Scan for the cell matching the given text and deliver its (x, y) coordinate at center. 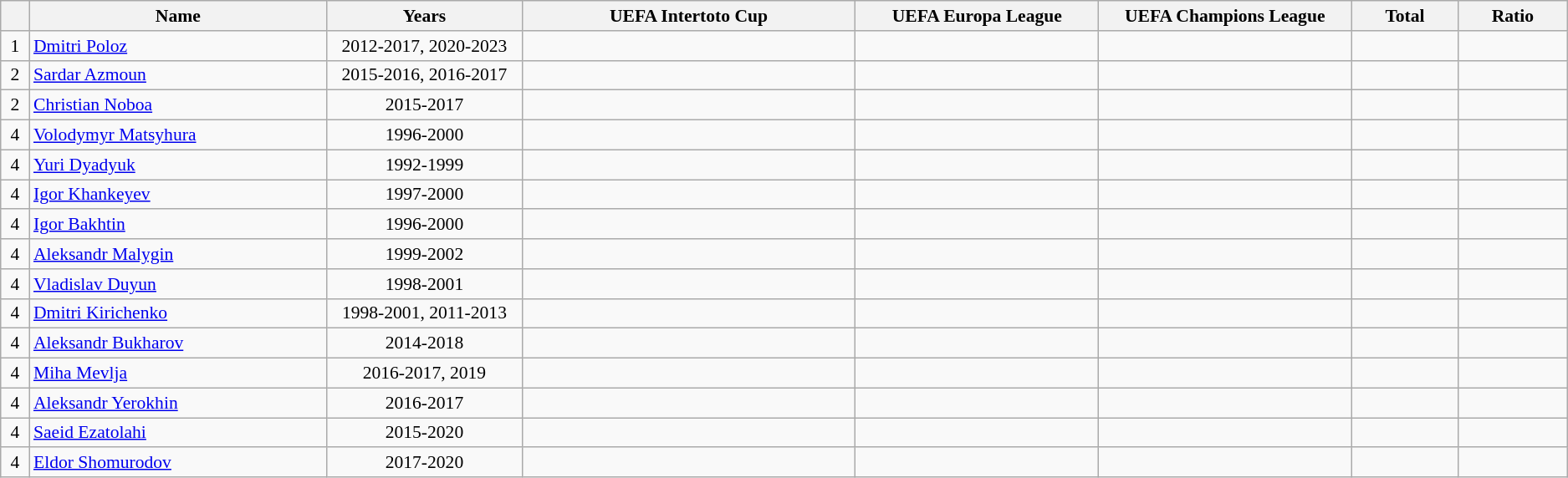
1992-1999 (425, 165)
Sardar Azmoun (178, 75)
2016-2017 (425, 403)
Total (1405, 16)
Igor Bakhtin (178, 225)
2015-2017 (425, 105)
Christian Noboa (178, 105)
1999-2002 (425, 254)
UEFA Intertoto Cup (689, 16)
Igor Khankeyev (178, 195)
2014-2018 (425, 343)
2017-2020 (425, 463)
Yuri Dyadyuk (178, 165)
2012-2017, 2020-2023 (425, 46)
Eldor Shomurodov (178, 463)
2015-2016, 2016-2017 (425, 75)
1998-2001, 2011-2013 (425, 313)
Name (178, 16)
2015-2020 (425, 433)
Aleksandr Malygin (178, 254)
Dmitri Kirichenko (178, 313)
Years (425, 16)
1998-2001 (425, 284)
2016-2017, 2019 (425, 374)
Saeid Ezatolahi (178, 433)
UEFA Europa League (977, 16)
Ratio (1512, 16)
Volodymyr Matsyhura (178, 135)
UEFA Champions League (1225, 16)
Miha Mevlja (178, 374)
Vladislav Duyun (178, 284)
Dmitri Poloz (178, 46)
Aleksandr Yerokhin (178, 403)
1 (15, 46)
Aleksandr Bukharov (178, 343)
1997-2000 (425, 195)
